Return [x, y] of the center of cell containing provided text 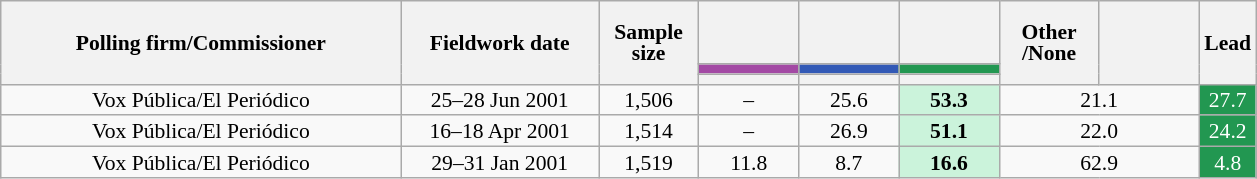
11.8 [749, 162]
25.6 [849, 100]
1,519 [648, 162]
16–18 Apr 2001 [500, 132]
22.0 [1099, 132]
1,514 [648, 132]
Polling firm/Commissioner [201, 42]
Other/None [1049, 42]
53.3 [949, 100]
Sample size [648, 42]
Lead [1228, 42]
51.1 [949, 132]
1,506 [648, 100]
4.8 [1228, 162]
29–31 Jan 2001 [500, 162]
62.9 [1099, 162]
Fieldwork date [500, 42]
25–28 Jun 2001 [500, 100]
27.7 [1228, 100]
26.9 [849, 132]
21.1 [1099, 100]
8.7 [849, 162]
24.2 [1228, 132]
16.6 [949, 162]
